Find where the given text appears and provide that cell's center as (X, Y) coordinate. 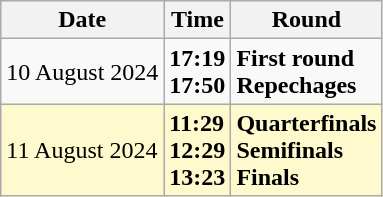
Time (198, 20)
Date (82, 20)
11 August 2024 (82, 150)
First roundRepechages (306, 72)
17:1917:50 (198, 72)
11:2912:2913:23 (198, 150)
10 August 2024 (82, 72)
QuarterfinalsSemifinalsFinals (306, 150)
Round (306, 20)
